From the cell containing the given text, extract its center point as [x, y] coordinate. 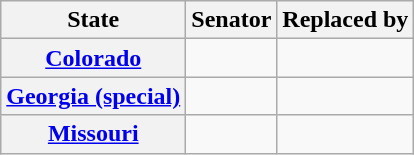
Missouri [94, 134]
Replaced by [346, 20]
Colorado [94, 58]
Senator [232, 20]
State [94, 20]
Georgia (special) [94, 96]
